From the cell containing the given text, extract its center point as [x, y] coordinate. 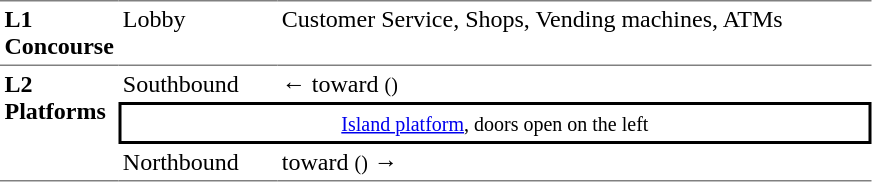
L2Platforms [59, 124]
toward () → [574, 163]
Island platform, doors open on the left [494, 123]
Customer Service, Shops, Vending machines, ATMs [574, 33]
Southbound [198, 84]
Northbound [198, 163]
L1Concourse [59, 33]
← toward () [574, 84]
Lobby [198, 33]
